Pinpoint the cell where the given text exists, returning its [X, Y] midpoint coordinate. 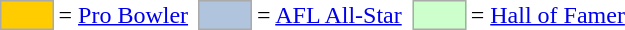
= AFL All-Star [330, 15]
= Pro Bowler [124, 15]
